Determine the (X, Y) coordinate at the center of the cell enclosing the given text.  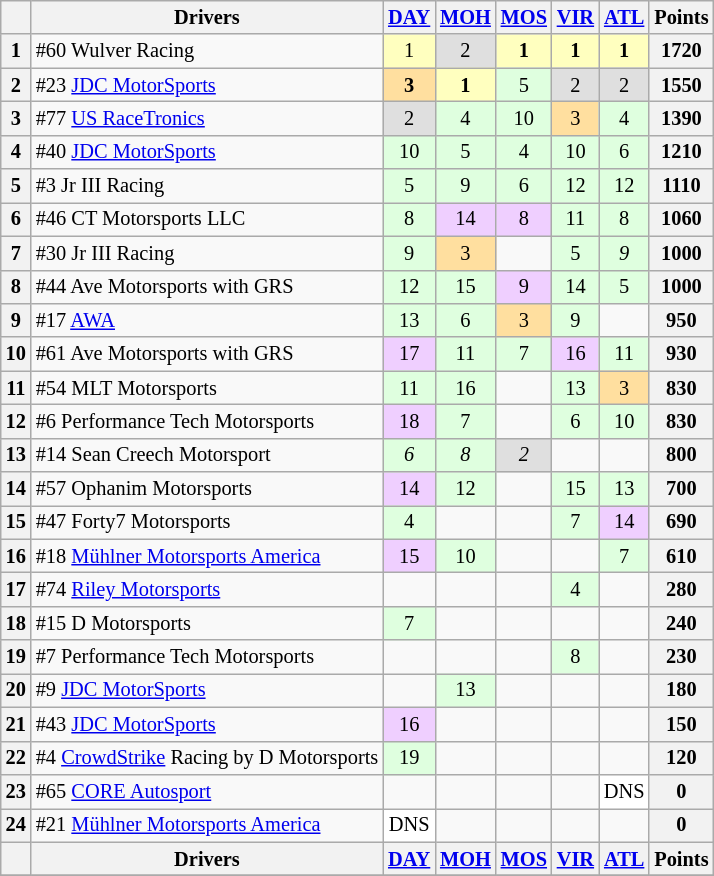
#30 Jr III Racing (207, 253)
#47 Forty7 Motorsports (207, 522)
#7 Performance Tech Motorsports (207, 657)
#18 Mühlner Motorsports America (207, 556)
700 (681, 489)
240 (681, 623)
#60 Wulver Racing (207, 51)
#61 Ave Motorsports with GRS (207, 354)
#23 JDC MotorSports (207, 85)
230 (681, 657)
#65 CORE Autosport (207, 791)
24 (16, 825)
#54 MLT Motorsports (207, 388)
23 (16, 791)
1210 (681, 152)
#57 Ophanim Motorsports (207, 489)
#15 D Motorsports (207, 623)
1720 (681, 51)
#40 JDC MotorSports (207, 152)
#4 CrowdStrike Racing by D Motorsports (207, 758)
21 (16, 724)
950 (681, 320)
#14 Sean Creech Motorsport (207, 455)
930 (681, 354)
#74 Riley Motorsports (207, 589)
180 (681, 690)
#21 Mühlner Motorsports America (207, 825)
610 (681, 556)
#9 JDC MotorSports (207, 690)
20 (16, 690)
#44 Ave Motorsports with GRS (207, 287)
#3 Jr III Racing (207, 186)
1110 (681, 186)
#6 Performance Tech Motorsports (207, 421)
800 (681, 455)
1550 (681, 85)
22 (16, 758)
1060 (681, 219)
690 (681, 522)
280 (681, 589)
#17 AWA (207, 320)
1390 (681, 118)
#77 US RaceTronics (207, 118)
#46 CT Motorsports LLC (207, 219)
150 (681, 724)
#43 JDC MotorSports (207, 724)
120 (681, 758)
